Search for the cell housing the specified text and yield its [x, y] center coordinate. 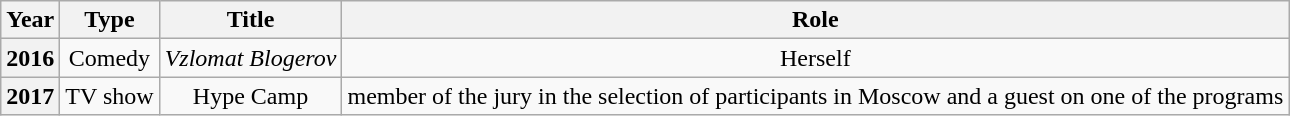
2017 [30, 96]
Hype Camp [250, 96]
TV show [110, 96]
Role [816, 20]
Vzlomat Blogerov [250, 58]
Year [30, 20]
2016 [30, 58]
Title [250, 20]
Comedy [110, 58]
Herself [816, 58]
member of the jury in the selection of participants in Moscow and a guest on one of the programs [816, 96]
Type [110, 20]
